Scan for the cell matching the given text and deliver its (X, Y) coordinate at center. 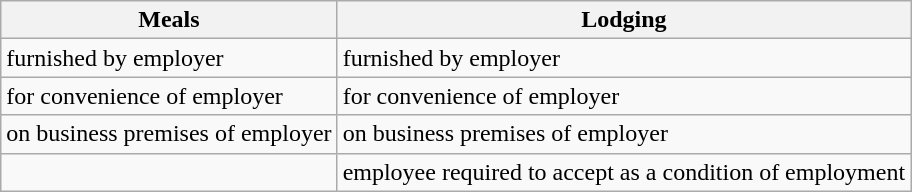
Lodging (624, 20)
Meals (169, 20)
employee required to accept as a condition of employment (624, 172)
